Pinpoint the cell where the given text exists, returning its (X, Y) midpoint coordinate. 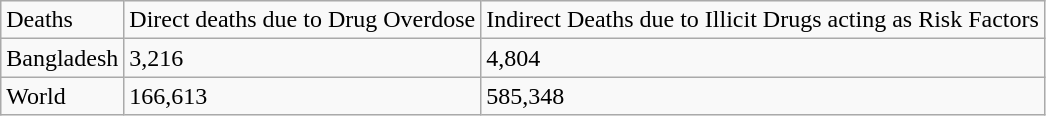
Indirect Deaths due to Illicit Drugs acting as Risk Factors (763, 20)
585,348 (763, 96)
Deaths (62, 20)
World (62, 96)
3,216 (302, 58)
Direct deaths due to Drug Overdose (302, 20)
4,804 (763, 58)
Bangladesh (62, 58)
166,613 (302, 96)
